Scan for the cell matching the given text and deliver its [x, y] coordinate at center. 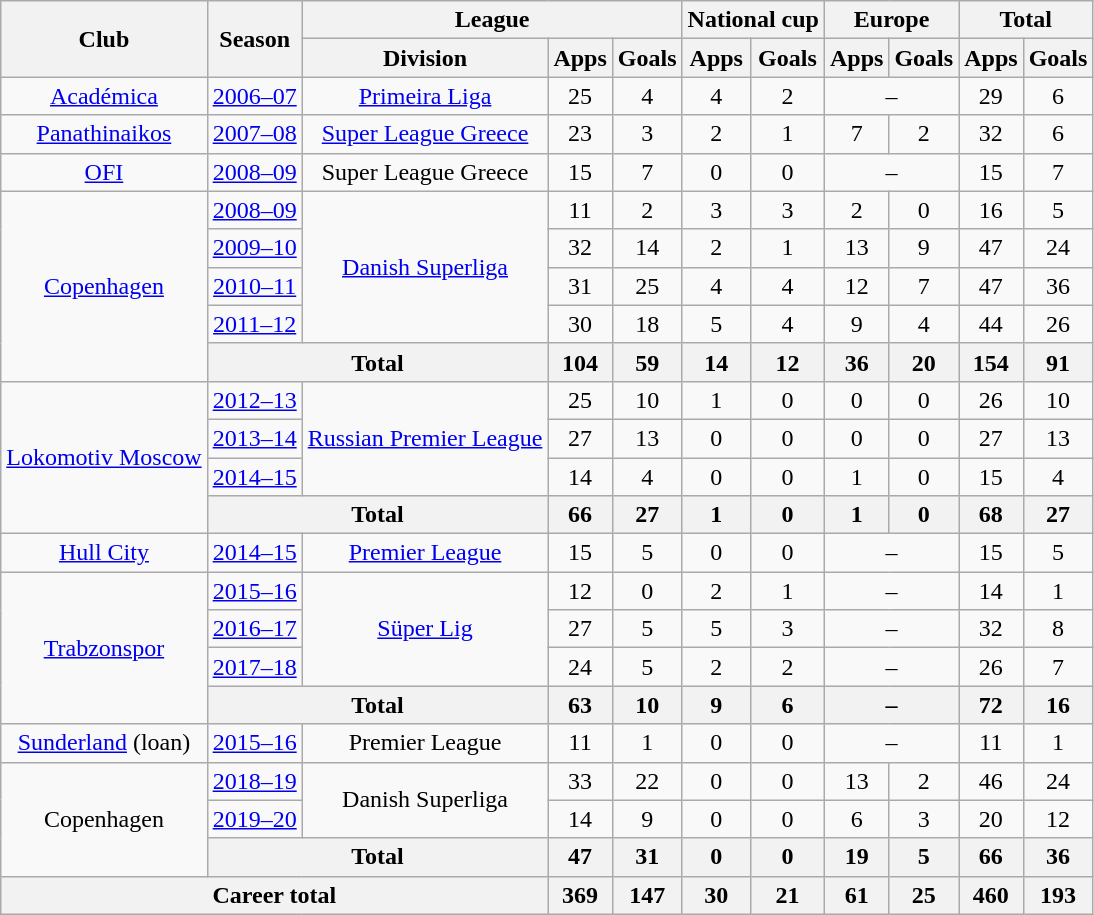
2007–08 [254, 134]
369 [580, 895]
Trabzonspor [104, 648]
22 [647, 781]
147 [647, 895]
18 [647, 324]
2006–07 [254, 96]
46 [991, 781]
460 [991, 895]
2012–13 [254, 400]
Primeira Liga [425, 96]
193 [1058, 895]
2009–10 [254, 248]
Career total [274, 895]
33 [580, 781]
Sunderland (loan) [104, 743]
59 [647, 362]
154 [991, 362]
Panathinaikos [104, 134]
21 [787, 895]
68 [991, 515]
Club [104, 39]
2011–12 [254, 324]
Académica [104, 96]
League [492, 20]
8 [1058, 629]
23 [580, 134]
Süper Lig [425, 629]
Division [425, 58]
63 [580, 705]
19 [856, 857]
2010–11 [254, 286]
61 [856, 895]
2019–20 [254, 819]
104 [580, 362]
Season [254, 39]
Hull City [104, 553]
OFI [104, 172]
Russian Premier League [425, 438]
Lokomotiv Moscow [104, 457]
91 [1058, 362]
44 [991, 324]
2013–14 [254, 438]
2016–17 [254, 629]
2017–18 [254, 667]
29 [991, 96]
Europe [891, 20]
72 [991, 705]
National cup [753, 20]
2018–19 [254, 781]
